Output the [X, Y] coordinate of the center of the cell containing the given text.  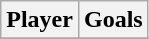
Goals [113, 20]
Player [40, 20]
